From the cell containing the given text, extract its center point as [X, Y] coordinate. 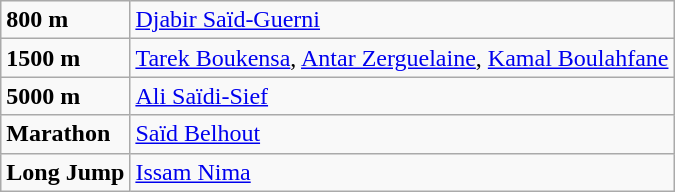
800 m [66, 20]
Issam Nima [402, 172]
5000 m [66, 96]
1500 m [66, 58]
Long Jump [66, 172]
Marathon [66, 134]
Saïd Belhout [402, 134]
Ali Saïdi-Sief [402, 96]
Tarek Boukensa, Antar Zerguelaine, Kamal Boulahfane [402, 58]
Djabir Saïd-Guerni [402, 20]
